Find where the given text appears and provide that cell's center as [x, y] coordinate. 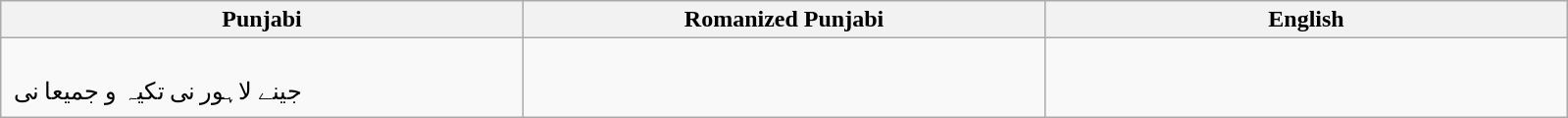
Romanized Punjabi [784, 20]
Punjabi [262, 20]
English [1306, 20]
جینے لاہور نی تکیہ و جمیعا نی [262, 79]
